Extract the [X, Y] coordinate from the center of the cell holding the provided text.  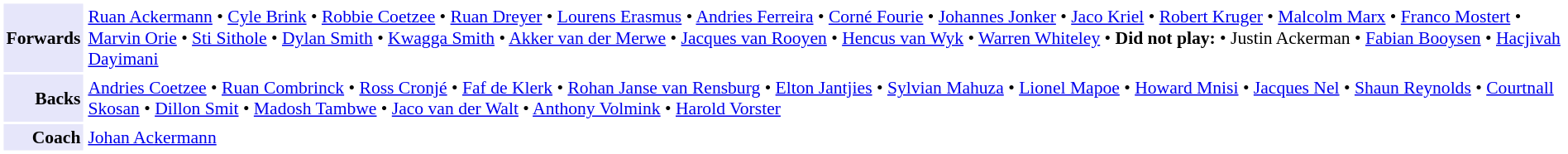
Backs [43, 98]
Coach [43, 137]
Forwards [43, 37]
Johan Ackermann [825, 137]
